Find where the given text appears and provide that cell's center as (X, Y) coordinate. 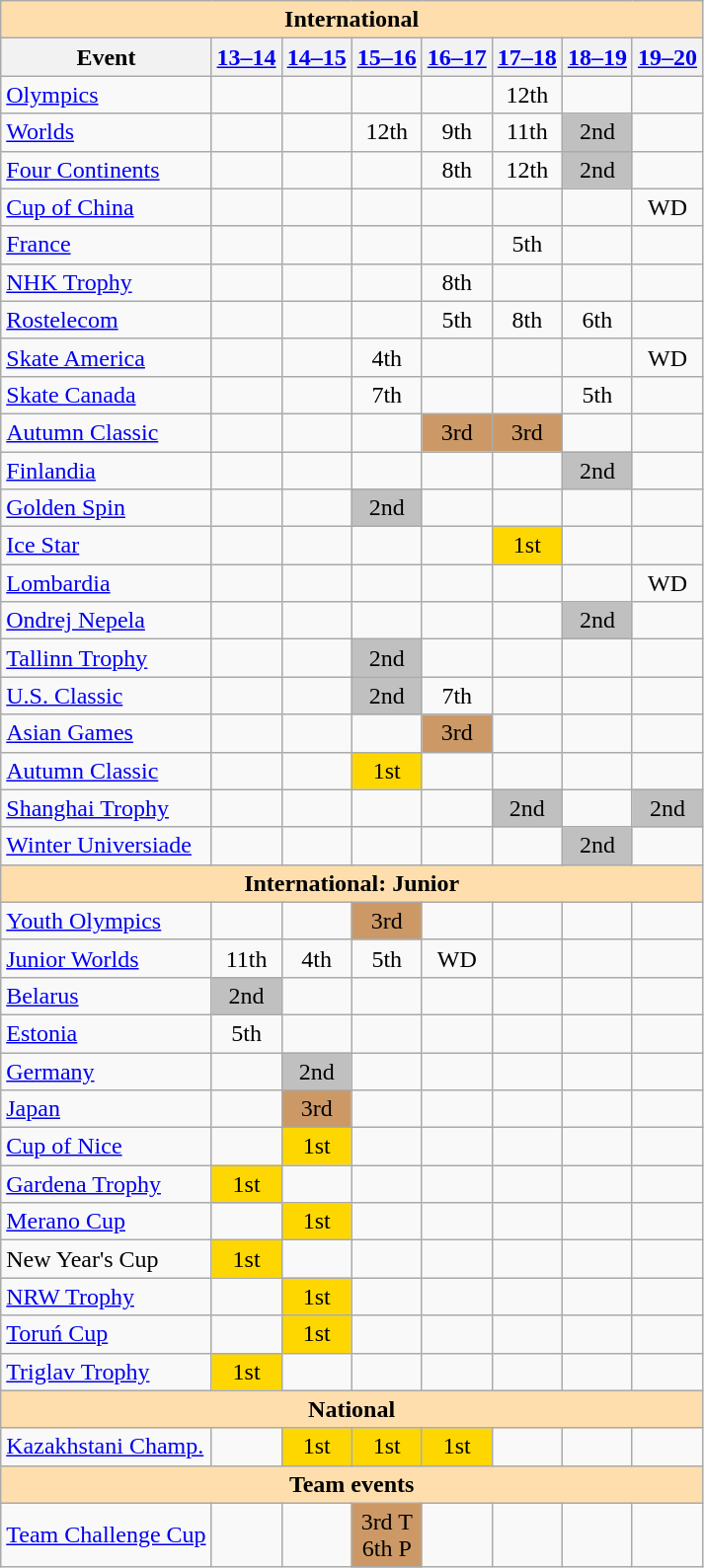
Cup of China (107, 207)
17–18 (527, 57)
Junior Worlds (107, 958)
NRW Trophy (107, 1297)
New Year's Cup (107, 1259)
International: Junior (352, 883)
Lombardia (107, 583)
Tallinn Trophy (107, 658)
Shanghai Trophy (107, 808)
19–20 (667, 57)
Belarus (107, 996)
Ondrej Nepela (107, 621)
Asian Games (107, 733)
15–16 (387, 57)
National (352, 1409)
Skate Canada (107, 395)
6th (596, 320)
Finlandia (107, 471)
Toruń Cup (107, 1334)
Triglav Trophy (107, 1372)
Golden Spin (107, 508)
Winter Universiade (107, 846)
9th (456, 132)
Rostelecom (107, 320)
Japan (107, 1109)
Gardena Trophy (107, 1184)
Estonia (107, 1033)
Ice Star (107, 546)
Merano Cup (107, 1222)
16–17 (456, 57)
Kazakhstani Champ. (107, 1447)
3rd T 6th P (387, 1535)
International (352, 20)
Team Challenge Cup (107, 1535)
U.S. Classic (107, 696)
Olympics (107, 95)
18–19 (596, 57)
Skate America (107, 357)
Four Continents (107, 170)
Worlds (107, 132)
Youth Olympics (107, 921)
14–15 (316, 57)
Event (107, 57)
France (107, 245)
Team events (352, 1484)
Germany (107, 1071)
13–14 (247, 57)
NHK Trophy (107, 282)
Cup of Nice (107, 1147)
